Pinpoint the cell where the given text exists, returning its [x, y] midpoint coordinate. 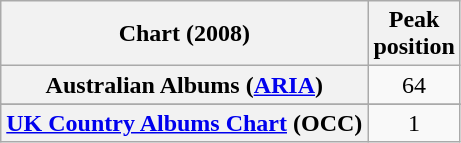
Australian Albums (ARIA) [184, 85]
1 [414, 123]
Peakposition [414, 34]
UK Country Albums Chart (OCC) [184, 123]
Chart (2008) [184, 34]
64 [414, 85]
